Scan for the cell matching the given text and deliver its [X, Y] coordinate at center. 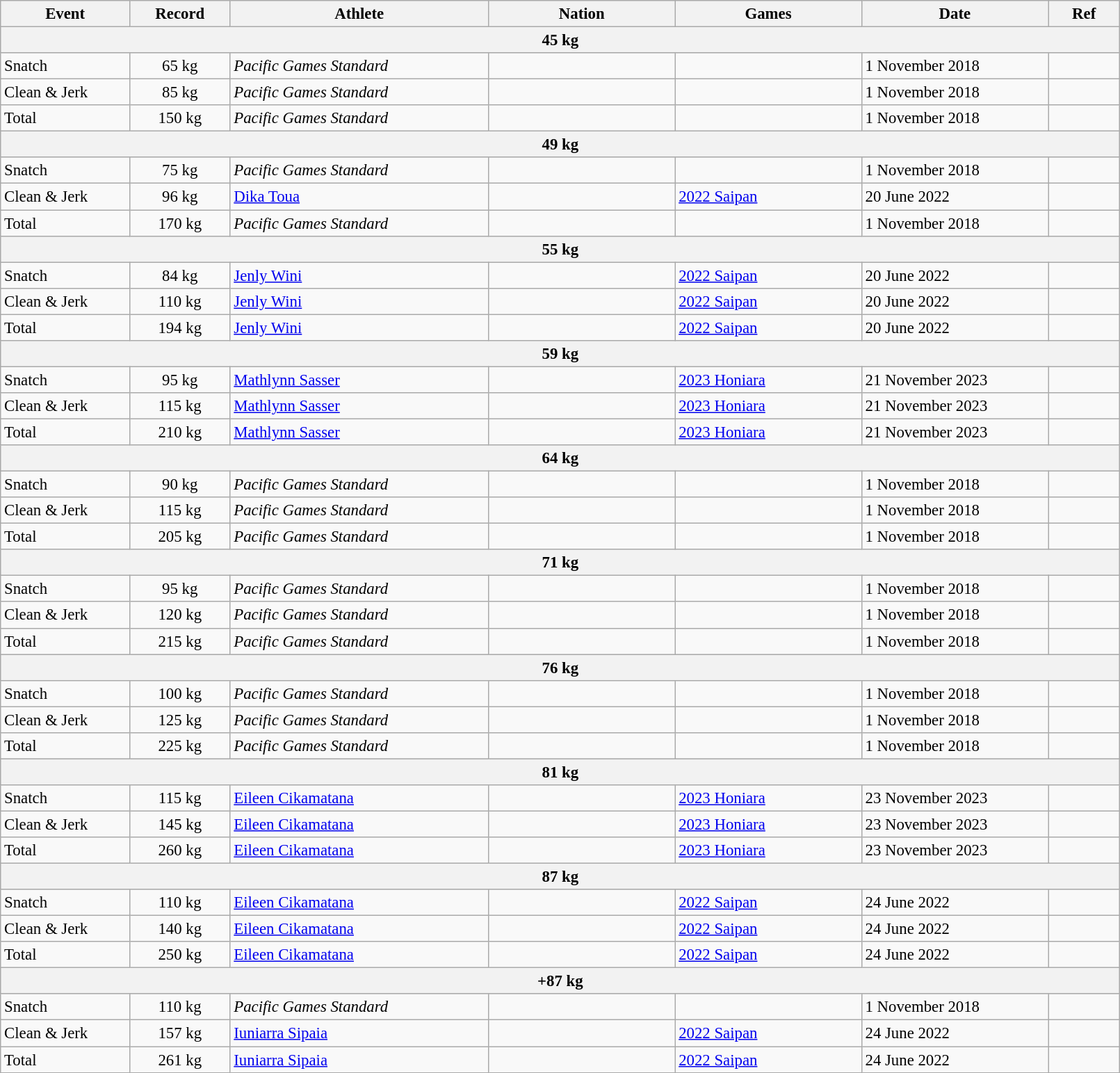
85 kg [180, 92]
Date [955, 14]
261 kg [180, 1060]
250 kg [180, 955]
215 kg [180, 641]
210 kg [180, 432]
55 kg [560, 249]
140 kg [180, 929]
194 kg [180, 328]
84 kg [180, 275]
170 kg [180, 223]
225 kg [180, 746]
120 kg [180, 615]
125 kg [180, 720]
157 kg [180, 1033]
45 kg [560, 40]
145 kg [180, 824]
Games [768, 14]
65 kg [180, 66]
75 kg [180, 170]
Nation [582, 14]
49 kg [560, 145]
81 kg [560, 772]
260 kg [180, 850]
Event [65, 14]
96 kg [180, 197]
76 kg [560, 668]
71 kg [560, 563]
+87 kg [560, 981]
64 kg [560, 458]
205 kg [180, 537]
Athlete [359, 14]
90 kg [180, 485]
Dika Toua [359, 197]
Record [180, 14]
100 kg [180, 693]
59 kg [560, 354]
Ref [1085, 14]
87 kg [560, 877]
150 kg [180, 118]
